Locate the cell with the specified text and output its (X, Y) center coordinate. 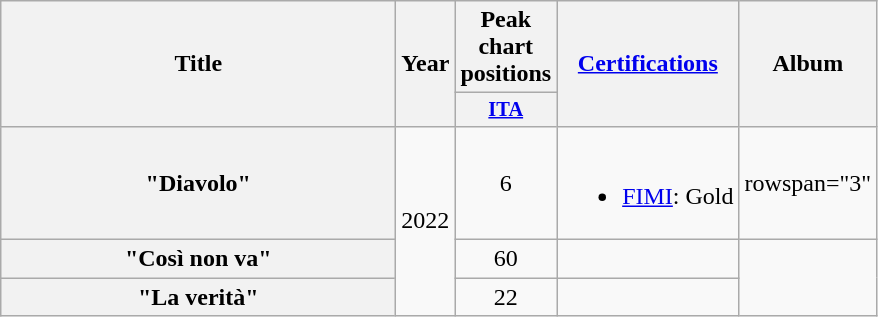
60 (506, 259)
rowspan="3" (808, 182)
Peak chart positions (506, 47)
"Diavolo" (198, 182)
"Così non va" (198, 259)
ITA (506, 110)
Certifications (648, 64)
Year (426, 64)
Title (198, 64)
22 (506, 297)
6 (506, 182)
"La verità" (198, 297)
Album (808, 64)
2022 (426, 220)
FIMI: Gold (648, 182)
